Determine the (x, y) coordinate at the center of the cell enclosing the given text.  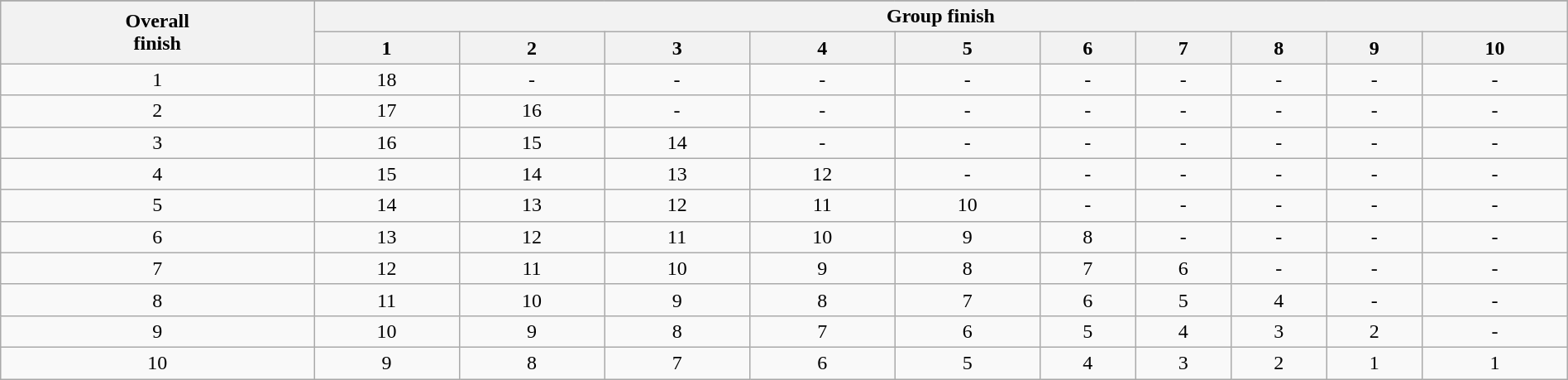
17 (387, 111)
Group finish (941, 17)
18 (387, 79)
Overallfinish (157, 32)
